Search for the cell housing the specified text and yield its [X, Y] center coordinate. 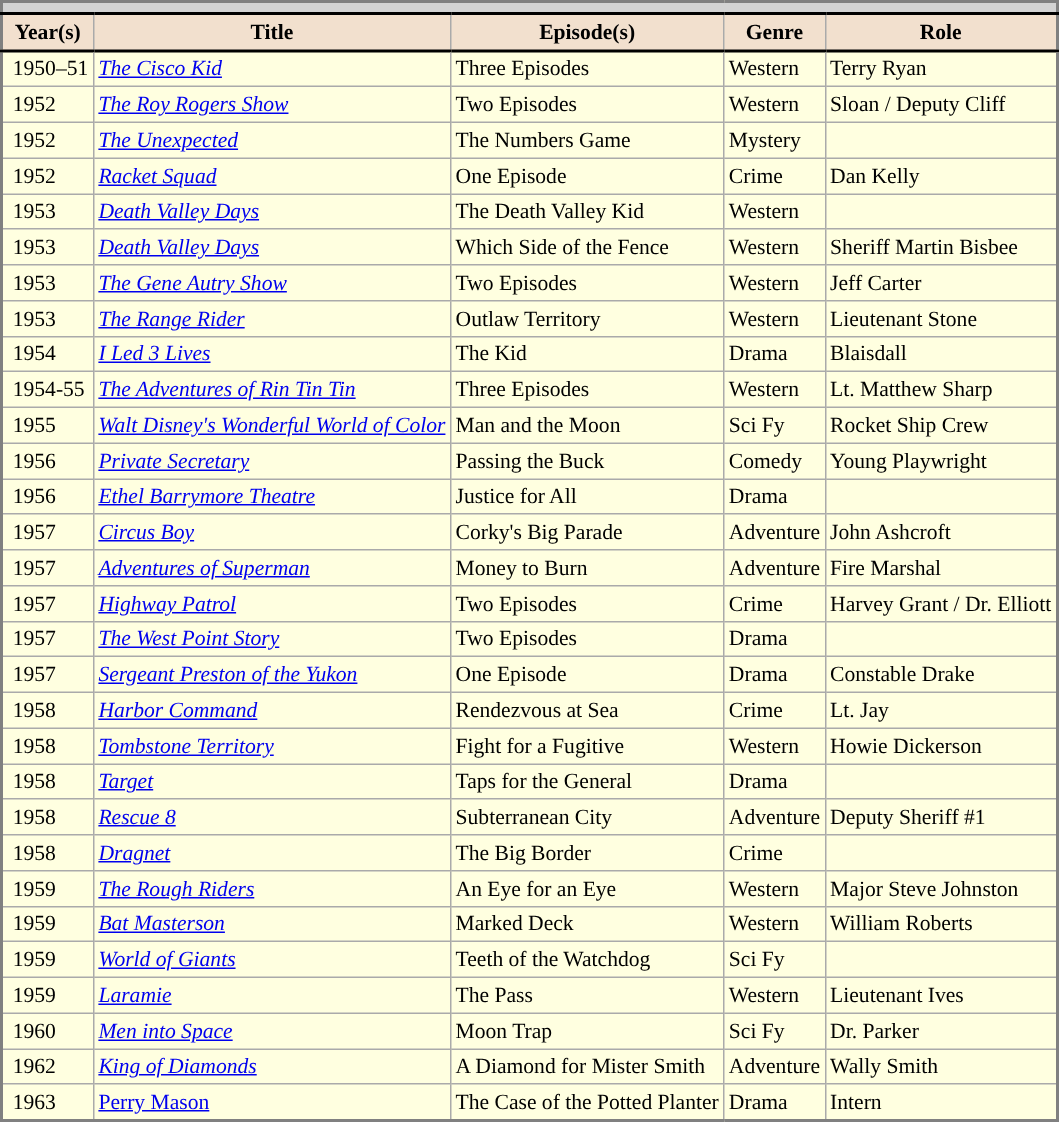
The Death Valley Kid [586, 212]
King of Diamonds [272, 1067]
Blaisdall [941, 354]
Lt. Jay [941, 711]
The Kid [586, 354]
William Roberts [941, 924]
Passing the Buck [586, 461]
Fire Marshal [941, 568]
Moon Trap [586, 1031]
1962 [48, 1067]
The Rough Riders [272, 889]
Rocket Ship Crew [941, 426]
Marked Deck [586, 924]
1950–51 [48, 69]
Lieutenant Stone [941, 319]
Outlaw Territory [586, 319]
Rescue 8 [272, 818]
Dan Kelly [941, 176]
Bat Masterson [272, 924]
Terry Ryan [941, 69]
Men into Space [272, 1031]
Comedy [774, 461]
The Case of the Potted Planter [586, 1103]
Corky's Big Parade [586, 533]
Rendezvous at Sea [586, 711]
Genre [774, 32]
1963 [48, 1103]
Ethel Barrymore Theatre [272, 497]
Constable Drake [941, 675]
Justice for All [586, 497]
The Roy Rogers Show [272, 105]
Private Secretary [272, 461]
Young Playwright [941, 461]
Laramie [272, 996]
Circus Boy [272, 533]
Harbor Command [272, 711]
The Unexpected [272, 141]
John Ashcroft [941, 533]
Money to Burn [586, 568]
Highway Patrol [272, 604]
Perry Mason [272, 1103]
Which Side of the Fence [586, 248]
Sloan / Deputy Cliff [941, 105]
Racket Squad [272, 176]
1954 [48, 354]
I Led 3 Lives [272, 354]
A Diamond for Mister Smith [586, 1067]
An Eye for an Eye [586, 889]
The Range Rider [272, 319]
Lieutenant Ives [941, 996]
The Gene Autry Show [272, 283]
Sergeant Preston of the Yukon [272, 675]
Harvey Grant / Dr. Elliott [941, 604]
World of Giants [272, 960]
Wally Smith [941, 1067]
Major Steve Johnston [941, 889]
Mystery [774, 141]
Jeff Carter [941, 283]
Man and the Moon [586, 426]
1955 [48, 426]
Title [272, 32]
1954-55 [48, 390]
Walt Disney's Wonderful World of Color [272, 426]
Dr. Parker [941, 1031]
Taps for the General [586, 782]
Intern [941, 1103]
Year(s) [48, 32]
Target [272, 782]
The Numbers Game [586, 141]
1960 [48, 1031]
The Pass [586, 996]
The Adventures of Rin Tin Tin [272, 390]
Dragnet [272, 853]
The West Point Story [272, 639]
Role [941, 32]
The Cisco Kid [272, 69]
Adventures of Superman [272, 568]
Sheriff Martin Bisbee [941, 248]
Episode(s) [586, 32]
Fight for a Fugitive [586, 746]
Lt. Matthew Sharp [941, 390]
Howie Dickerson [941, 746]
Tombstone Territory [272, 746]
The Big Border [586, 853]
Teeth of the Watchdog [586, 960]
Subterranean City [586, 818]
Deputy Sheriff #1 [941, 818]
